Detect which cell encompasses the target text, then output its [x, y] center coordinate. 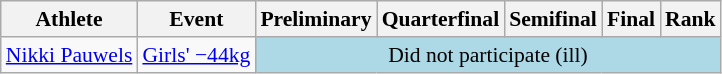
Preliminary [316, 19]
Did not participate (ill) [488, 55]
Nikki Pauwels [70, 55]
Athlete [70, 19]
Final [631, 19]
Rank [690, 19]
Girls' −44kg [196, 55]
Event [196, 19]
Quarterfinal [441, 19]
Semifinal [553, 19]
